Identify which cell holds the provided text, then report its [x, y] central coordinate. 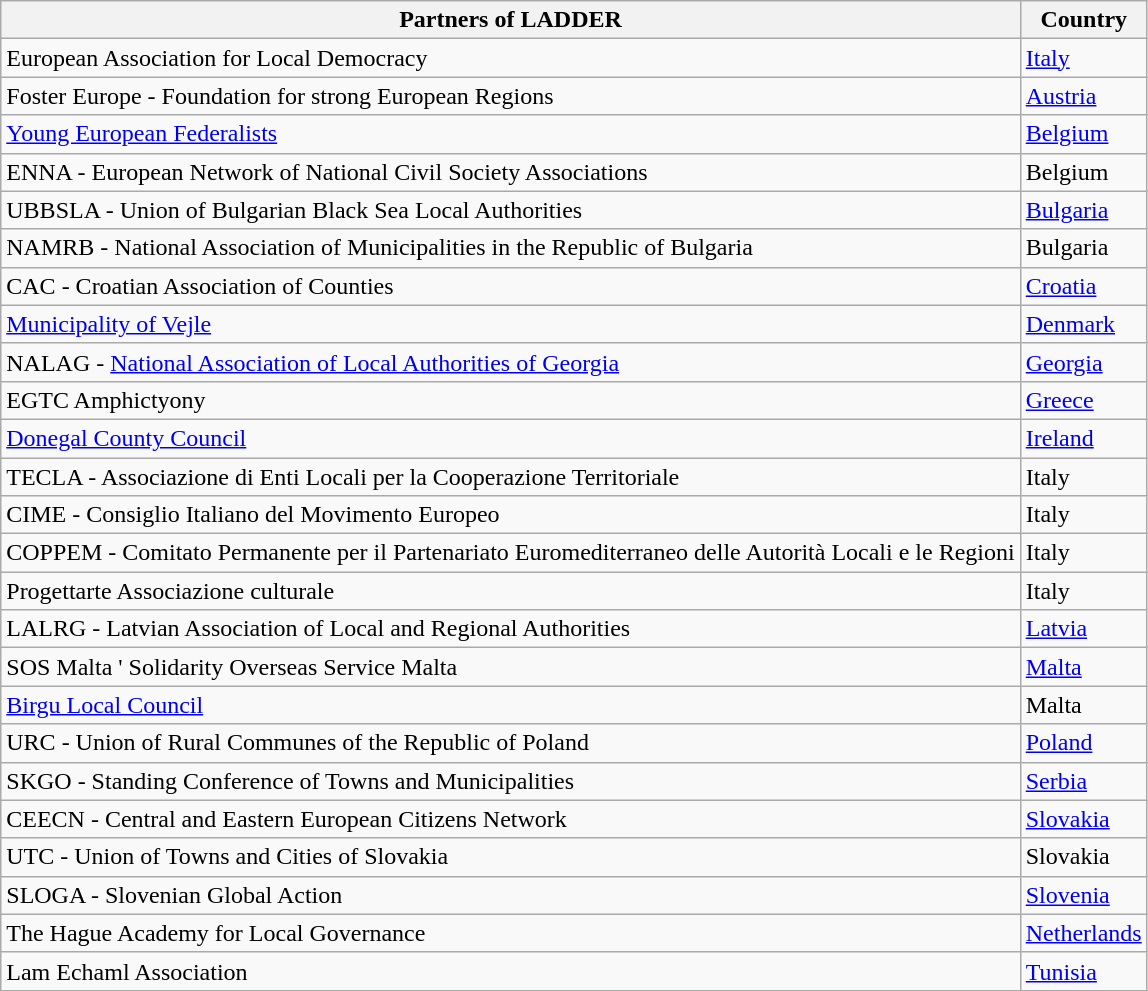
EGTC Amphictyony [510, 400]
NAMRB - National Association of Municipalities in the Republic of Bulgaria [510, 248]
Netherlands [1084, 933]
SKGO - Standing Conference of Towns and Municipalities [510, 781]
Municipality of Vejle [510, 324]
LALRG - Latvian Association of Local and Regional Authorities [510, 629]
Progettarte Associazione culturale [510, 591]
Austria [1084, 96]
Poland [1084, 743]
Denmark [1084, 324]
Tunisia [1084, 971]
Greece [1084, 400]
Partners of LADDER [510, 20]
SOS Malta ' Solidarity Overseas Service Malta [510, 667]
Serbia [1084, 781]
Slovenia [1084, 895]
Croatia [1084, 286]
CEECN - Central and Eastern European Citizens Network [510, 819]
Country [1084, 20]
Birgu Local Council [510, 705]
SLOGA - Slovenian Global Action [510, 895]
NALAG - National Association of Local Authorities of Georgia [510, 362]
COPPEM - Comitato Permanente per il Partenariato Euromediterraneo delle Autorità Locali e le Regioni [510, 553]
Foster Europe - Foundation for strong European Regions [510, 96]
UBBSLA - Union of Bulgarian Black Sea Local Authorities [510, 210]
CAC - Croatian Association of Counties [510, 286]
Latvia [1084, 629]
Young European Federalists [510, 134]
The Hague Academy for Local Governance [510, 933]
Georgia [1084, 362]
Donegal County Council [510, 438]
Lam Echaml Association [510, 971]
ENNA - European Network of National Civil Society Associations [510, 172]
UTC - Union of Towns and Cities of Slovakia [510, 857]
TECLA - Associazione di Enti Locali per la Cooperazione Territoriale [510, 477]
CIME - Consiglio Italiano del Movimento Europeo [510, 515]
URC - Union of Rural Communes of the Republic of Poland [510, 743]
Ireland [1084, 438]
European Association for Local Democracy [510, 58]
